Determine the [x, y] coordinate at the center of the cell enclosing the given text.  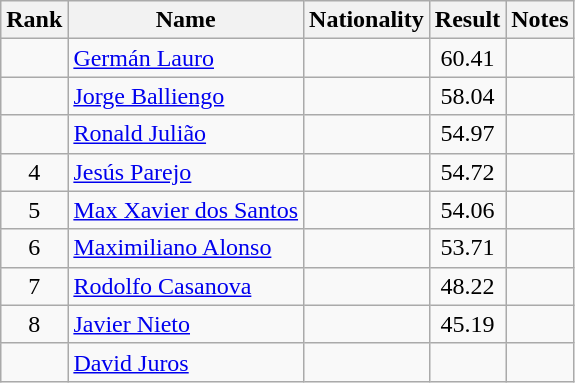
Jorge Balliengo [186, 96]
David Juros [186, 362]
Result [467, 20]
Javier Nieto [186, 324]
7 [34, 286]
53.71 [467, 248]
8 [34, 324]
5 [34, 210]
Max Xavier dos Santos [186, 210]
54.06 [467, 210]
Nationality [367, 20]
Ronald Julião [186, 134]
Maximiliano Alonso [186, 248]
6 [34, 248]
48.22 [467, 286]
60.41 [467, 58]
Name [186, 20]
54.72 [467, 172]
58.04 [467, 96]
Notes [540, 20]
Jesús Parejo [186, 172]
4 [34, 172]
45.19 [467, 324]
54.97 [467, 134]
Rodolfo Casanova [186, 286]
Germán Lauro [186, 58]
Rank [34, 20]
